Capture the cell that displays the provided text and extract its [X, Y] central coordinate. 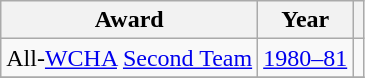
1980–81 [306, 58]
All-WCHA Second Team [130, 58]
Award [130, 20]
Year [306, 20]
